Extract the (x, y) coordinate from the center of the cell holding the provided text.  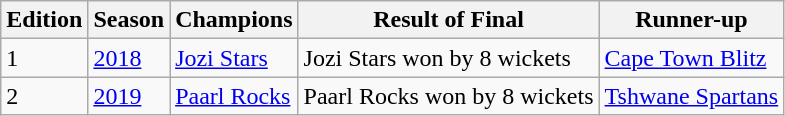
2 (44, 96)
Result of Final (448, 20)
Jozi Stars won by 8 wickets (448, 58)
Champions (234, 20)
Runner-up (692, 20)
Tshwane Spartans (692, 96)
Jozi Stars (234, 58)
Paarl Rocks (234, 96)
Season (129, 20)
Edition (44, 20)
2018 (129, 58)
2019 (129, 96)
1 (44, 58)
Cape Town Blitz (692, 58)
Paarl Rocks won by 8 wickets (448, 96)
